Detect which cell encompasses the target text, then output its (x, y) center coordinate. 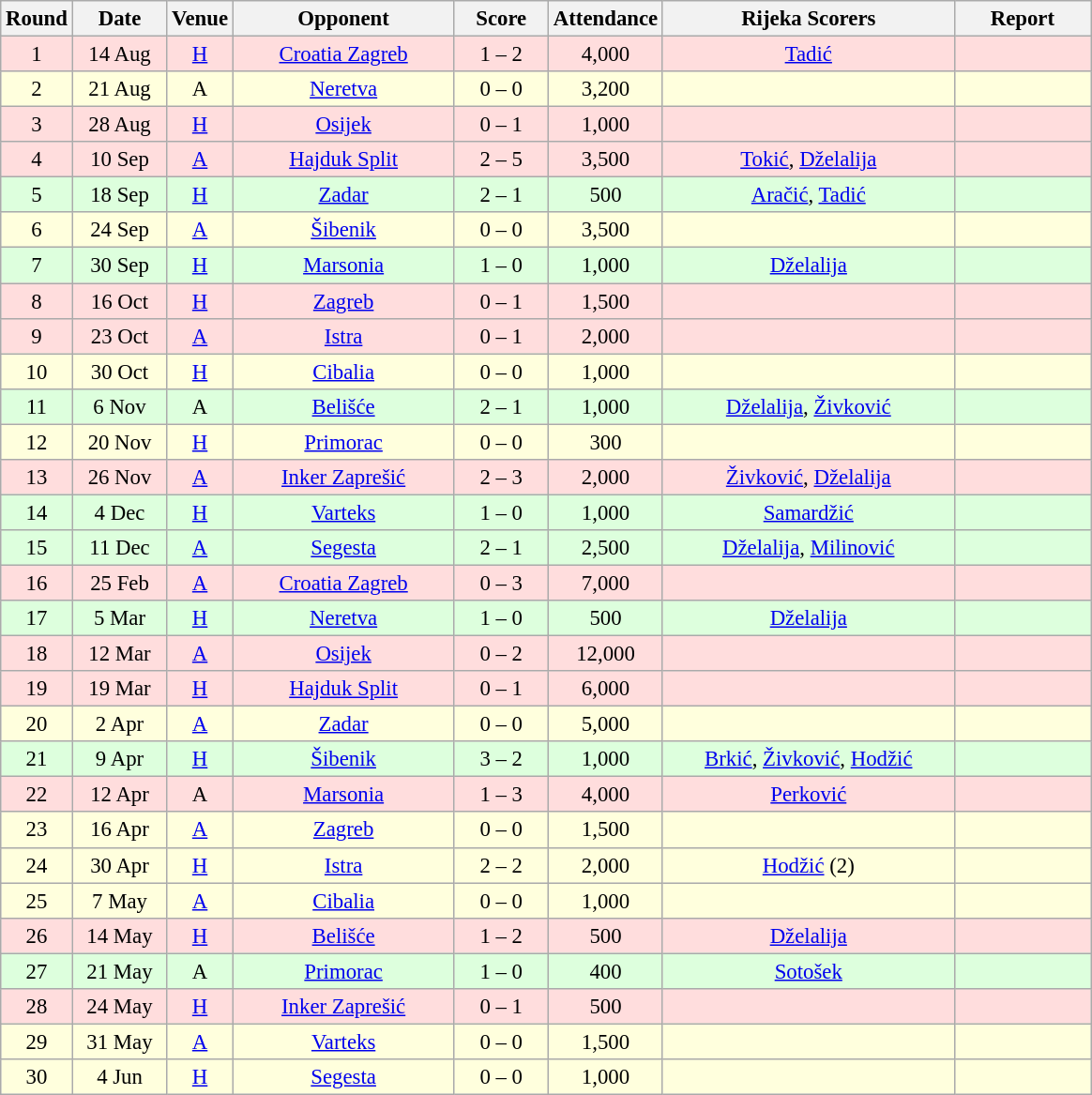
4 Jun (120, 1077)
23 (37, 830)
11 (37, 406)
23 Oct (120, 336)
3,200 (606, 89)
20 (37, 724)
14 May (120, 935)
2 – 3 (501, 478)
Rijeka Scorers (809, 19)
Dželalija, Živković (809, 406)
Brkić, Živković, Hodžić (809, 759)
29 (37, 1042)
Živković, Dželalija (809, 478)
24 Sep (120, 230)
20 Nov (120, 442)
18 (37, 654)
21 (37, 759)
9 (37, 336)
3 (37, 125)
15 (37, 548)
31 May (120, 1042)
30 Sep (120, 266)
6 Nov (120, 406)
30 Oct (120, 372)
2 (37, 89)
Tokić, Dželalija (809, 160)
28 (37, 1007)
14 Aug (120, 54)
7 (37, 266)
14 (37, 512)
Score (501, 19)
2 – 2 (501, 865)
Tadić (809, 54)
2 – 5 (501, 160)
7 May (120, 901)
24 (37, 865)
3 – 2 (501, 759)
10 (37, 372)
Report (1023, 19)
400 (606, 971)
5 Mar (120, 618)
Venue (201, 19)
21 May (120, 971)
0 – 3 (501, 583)
7,000 (606, 583)
25 Feb (120, 583)
30 Apr (120, 865)
4 (37, 160)
19 (37, 689)
8 (37, 301)
Dželalija, Milinović (809, 548)
28 Aug (120, 125)
Date (120, 19)
12 Apr (120, 795)
13 (37, 478)
17 (37, 618)
6,000 (606, 689)
30 (37, 1077)
Attendance (606, 19)
Round (37, 19)
Opponent (343, 19)
1 – 3 (501, 795)
16 Apr (120, 830)
9 Apr (120, 759)
2,500 (606, 548)
Sotošek (809, 971)
16 (37, 583)
16 Oct (120, 301)
Perković (809, 795)
300 (606, 442)
25 (37, 901)
2 Apr (120, 724)
12 Mar (120, 654)
26 (37, 935)
22 (37, 795)
24 May (120, 1007)
5,000 (606, 724)
Hodžić (2) (809, 865)
27 (37, 971)
6 (37, 230)
21 Aug (120, 89)
Aračić, Tadić (809, 195)
0 – 2 (501, 654)
5 (37, 195)
12,000 (606, 654)
1 (37, 54)
12 (37, 442)
Samardžić (809, 512)
11 Dec (120, 548)
18 Sep (120, 195)
4 Dec (120, 512)
26 Nov (120, 478)
19 Mar (120, 689)
10 Sep (120, 160)
